Extract the (x, y) coordinate from the center of the cell holding the provided text.  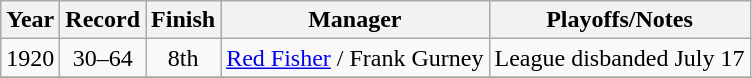
League disbanded July 17 (620, 58)
1920 (30, 58)
Playoffs/Notes (620, 20)
30–64 (103, 58)
Record (103, 20)
Red Fisher / Frank Gurney (355, 58)
Finish (184, 20)
8th (184, 58)
Year (30, 20)
Manager (355, 20)
